Scan for the cell matching the given text and deliver its (X, Y) coordinate at center. 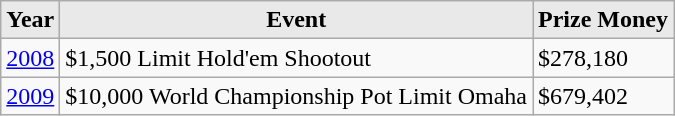
Event (296, 20)
2009 (30, 96)
$679,402 (602, 96)
$1,500 Limit Hold'em Shootout (296, 58)
$10,000 World Championship Pot Limit Omaha (296, 96)
Year (30, 20)
Prize Money (602, 20)
$278,180 (602, 58)
2008 (30, 58)
